Provide the (x, y) coordinate of the cell's center where the given text is located.  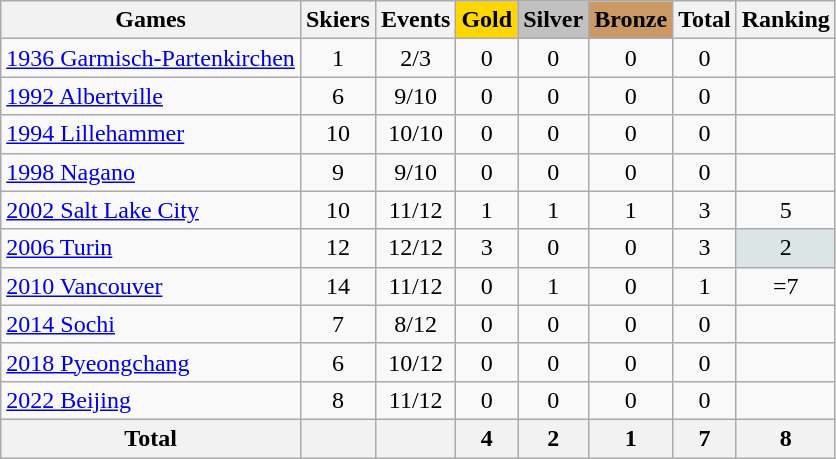
Gold (487, 20)
2/3 (415, 58)
Silver (554, 20)
2002 Salt Lake City (151, 210)
12 (338, 248)
2006 Turin (151, 248)
4 (487, 438)
9 (338, 172)
Bronze (631, 20)
2018 Pyeongchang (151, 362)
1994 Lillehammer (151, 134)
=7 (786, 286)
12/12 (415, 248)
2010 Vancouver (151, 286)
2014 Sochi (151, 324)
10/10 (415, 134)
5 (786, 210)
Events (415, 20)
1992 Albertville (151, 96)
8/12 (415, 324)
2022 Beijing (151, 400)
Games (151, 20)
Skiers (338, 20)
10/12 (415, 362)
1936 Garmisch-Partenkirchen (151, 58)
Ranking (786, 20)
14 (338, 286)
1998 Nagano (151, 172)
